Provide the [x, y] coordinate of the cell's center where the given text is located.  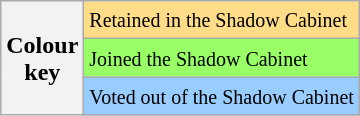
Voted out of the Shadow Cabinet [222, 96]
Retained in the Shadow Cabinet [222, 20]
Joined the Shadow Cabinet [222, 58]
Colourkey [42, 58]
